Provide the [x, y] coordinate of the cell's center where the given text is located.  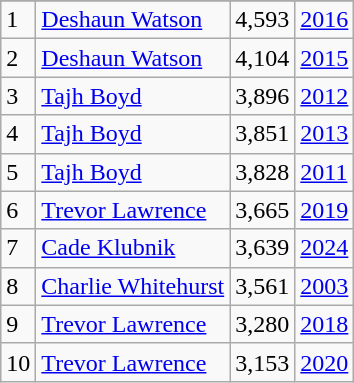
4 [18, 134]
7 [18, 248]
3,561 [262, 286]
2 [18, 58]
3,665 [262, 210]
3,280 [262, 324]
2015 [324, 58]
5 [18, 172]
10 [18, 362]
6 [18, 210]
2003 [324, 286]
2024 [324, 248]
4,104 [262, 58]
1 [18, 20]
3 [18, 96]
2018 [324, 324]
2016 [324, 20]
3,896 [262, 96]
3,851 [262, 134]
9 [18, 324]
3,639 [262, 248]
3,828 [262, 172]
2020 [324, 362]
Charlie Whitehurst [133, 286]
8 [18, 286]
4,593 [262, 20]
3,153 [262, 362]
Cade Klubnik [133, 248]
2013 [324, 134]
2011 [324, 172]
2012 [324, 96]
2019 [324, 210]
